Output the (x, y) coordinate of the center of the cell containing the given text.  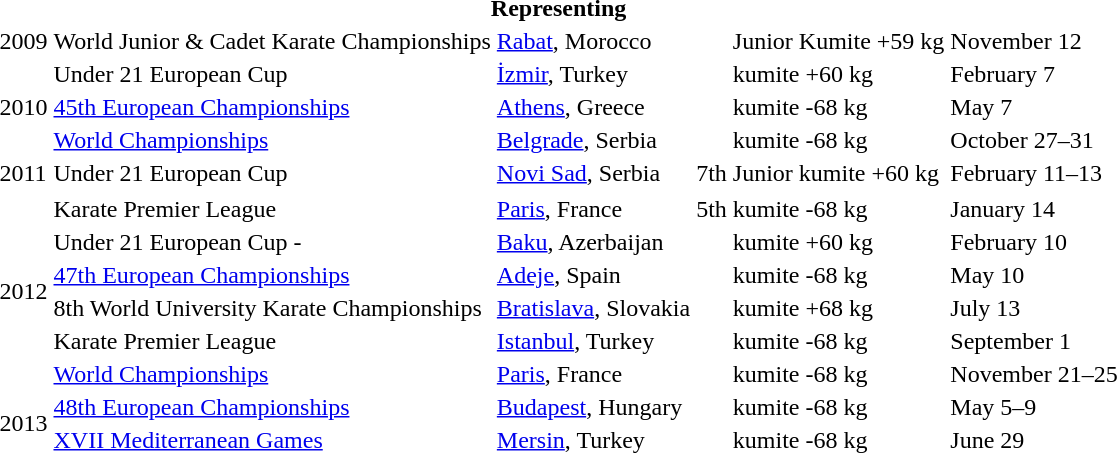
Novi Sad, Serbia (593, 173)
Istanbul, Turkey (593, 341)
Junior kumite +60 kg (838, 173)
48th European Championships (272, 407)
Junior Kumite +59 kg (838, 41)
Belgrade, Serbia (593, 140)
Bratislava, Slovakia (593, 308)
Baku, Azerbaijan (593, 242)
8th World University Karate Championships (272, 308)
Adeje, Spain (593, 275)
45th European Championships (272, 107)
Athens, Greece (593, 107)
Budapest, Hungary (593, 407)
İzmir, Turkey (593, 74)
World Junior & Cadet Karate Championships (272, 41)
Under 21 European Cup - (272, 242)
7th (712, 173)
5th (712, 209)
47th European Championships (272, 275)
Rabat, Morocco (593, 41)
kumite +68 kg (838, 308)
